Detect which cell encompasses the target text, then output its [X, Y] center coordinate. 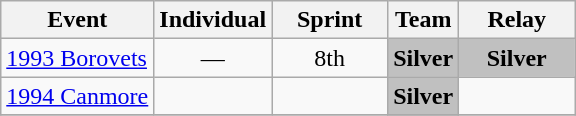
Individual [213, 20]
8th [330, 58]
1993 Borovets [78, 58]
Relay [517, 20]
Sprint [330, 20]
— [213, 58]
Team [424, 20]
1994 Canmore [78, 96]
Event [78, 20]
